Determine the (X, Y) coordinate at the center of the cell enclosing the given text.  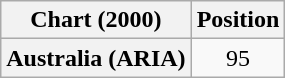
95 (238, 58)
Australia (ARIA) (96, 58)
Position (238, 20)
Chart (2000) (96, 20)
